From the cell containing the given text, extract its center point as [X, Y] coordinate. 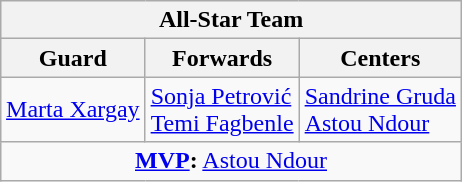
Forwards [222, 58]
Centers [380, 58]
Marta Xargay [74, 110]
All-Star Team [232, 20]
Guard [74, 58]
Sandrine Gruda Astou Ndour [380, 110]
MVP: Astou Ndour [232, 161]
Sonja Petrović Temi Fagbenle [222, 110]
